Capture the cell that displays the provided text and extract its [X, Y] central coordinate. 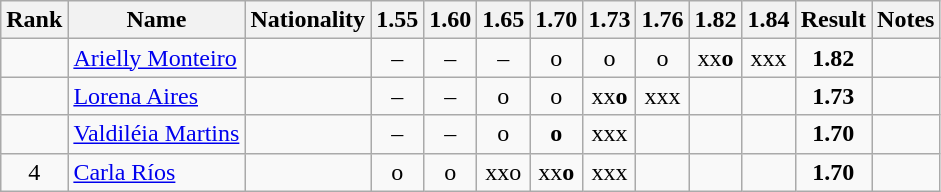
4 [34, 172]
1.60 [450, 20]
Arielly Monteiro [156, 58]
Notes [906, 20]
1.65 [504, 20]
Rank [34, 20]
Valdiléia Martins [156, 134]
Lorena Aires [156, 96]
Carla Ríos [156, 172]
Result [833, 20]
Name [156, 20]
Nationality [308, 20]
1.84 [768, 20]
1.55 [398, 20]
1.76 [662, 20]
